Find where the given text appears and provide that cell's center as [X, Y] coordinate. 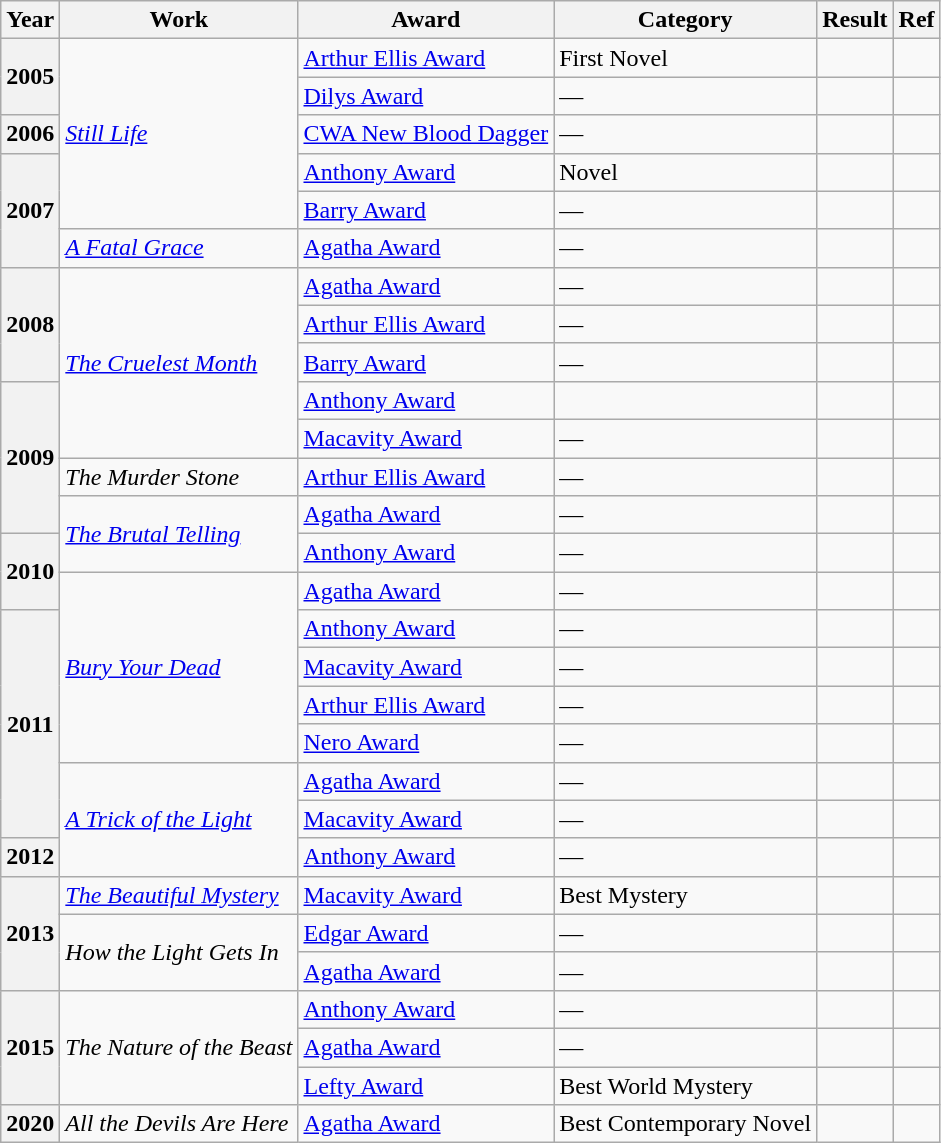
How the Light Gets In [179, 952]
Still Life [179, 134]
Best Mystery [686, 895]
2008 [30, 324]
Edgar Award [426, 933]
Ref [916, 20]
Dilys Award [426, 96]
Nero Award [426, 743]
Bury Your Dead [179, 667]
2011 [30, 724]
Novel [686, 172]
The Cruelest Month [179, 362]
2006 [30, 134]
CWA New Blood Dagger [426, 134]
2020 [30, 1124]
Best World Mystery [686, 1085]
Award [426, 20]
2010 [30, 572]
Lefty Award [426, 1085]
2007 [30, 210]
Work [179, 20]
The Nature of the Beast [179, 1047]
A Trick of the Light [179, 819]
The Beautiful Mystery [179, 895]
2013 [30, 933]
A Fatal Grace [179, 248]
Best Contemporary Novel [686, 1124]
The Brutal Telling [179, 534]
2015 [30, 1047]
2005 [30, 77]
The Murder Stone [179, 477]
Result [855, 20]
2012 [30, 857]
2009 [30, 457]
All the Devils Are Here [179, 1124]
Year [30, 20]
First Novel [686, 58]
Category [686, 20]
